Determine the (X, Y) coordinate at the center of the cell enclosing the given text.  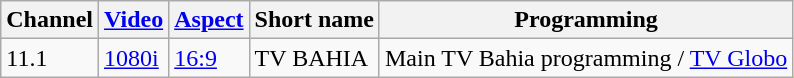
Main TV Bahia programming / TV Globo (586, 58)
TV BAHIA (314, 58)
11.1 (50, 58)
Video (134, 20)
Aspect (209, 20)
1080i (134, 58)
Programming (586, 20)
Channel (50, 20)
16:9 (209, 58)
Short name (314, 20)
